Find where the given text appears and provide that cell's center as [X, Y] coordinate. 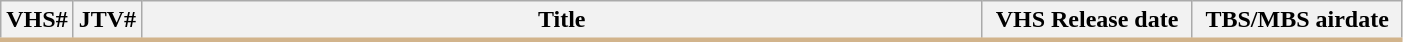
VHS Release date [1087, 21]
JTV# [107, 21]
Title [562, 21]
VHS# [37, 21]
TBS/MBS airdate [1297, 21]
